From the cell containing the given text, extract its center point as (X, Y) coordinate. 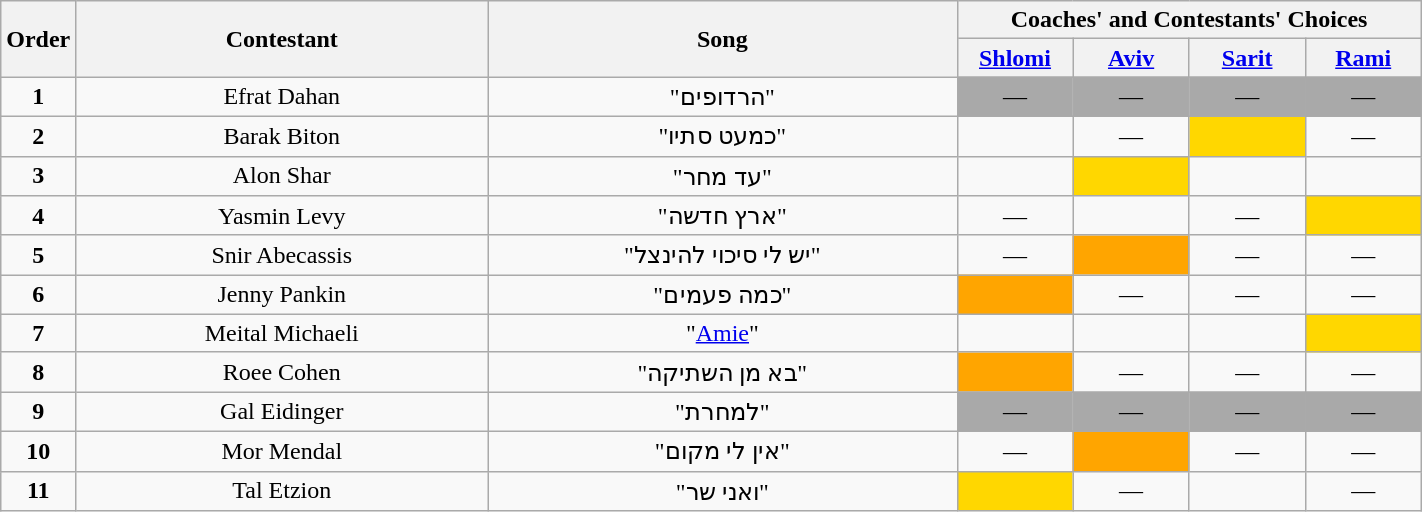
Yasmin Levy (282, 216)
"כמעט סתיו" (722, 136)
"אין לי מקום" (722, 451)
"עד מחר" (722, 176)
7 (38, 333)
Song (722, 39)
Contestant (282, 39)
Aviv (1131, 58)
Order (38, 39)
"הרדופים" (722, 97)
"בא מן השתיקה" (722, 372)
11 (38, 491)
"ואני שר" (722, 491)
Sarit (1247, 58)
8 (38, 372)
"ארץ חדשה" (722, 216)
Tal Etzion (282, 491)
1 (38, 97)
Snir Abecassis (282, 255)
"למחרת" (722, 412)
Barak Biton (282, 136)
Meital Michaeli (282, 333)
Jenny Pankin (282, 295)
Rami (1363, 58)
Roee Cohen (282, 372)
"Amie" (722, 333)
Shlomi (1015, 58)
10 (38, 451)
2 (38, 136)
4 (38, 216)
6 (38, 295)
9 (38, 412)
3 (38, 176)
Mor Mendal (282, 451)
Gal Eidinger (282, 412)
Efrat Dahan (282, 97)
Coaches' and Contestants' Choices (1189, 20)
"יש לי סיכוי להינצל" (722, 255)
Alon Shar (282, 176)
"כמה פעמים" (722, 295)
5 (38, 255)
